Provide the [X, Y] coordinate of the cell's center where the given text is located.  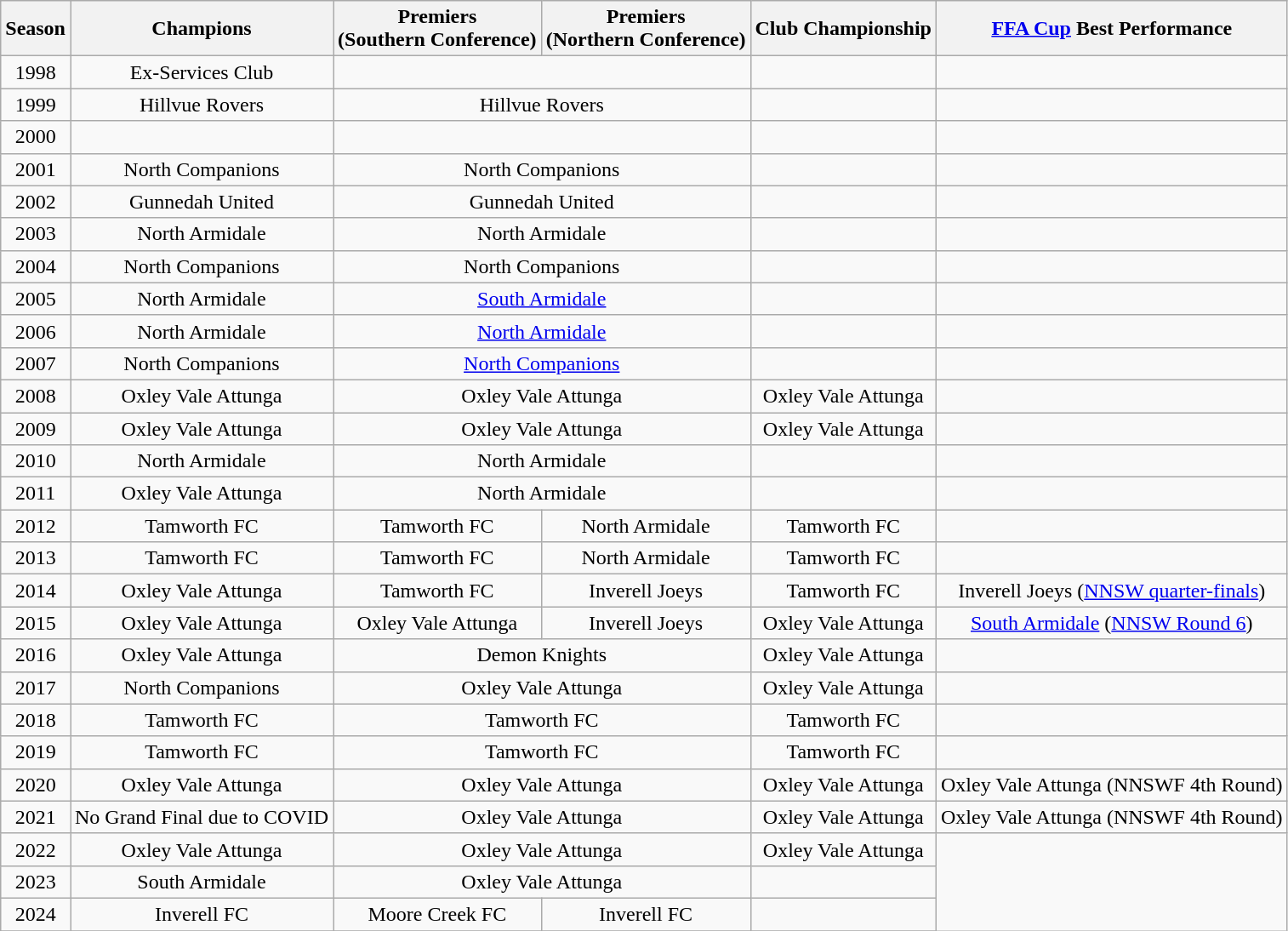
2015 [36, 623]
2001 [36, 169]
Inverell Joeys (NNSW quarter-finals) [1113, 591]
2014 [36, 591]
2023 [36, 882]
1998 [36, 72]
2022 [36, 849]
2010 [36, 461]
2024 [36, 914]
1999 [36, 105]
South Armidale (NNSW Round 6) [1113, 623]
Premiers(Southern Conference) [437, 29]
2018 [36, 720]
No Grand Final due to COVID [201, 817]
2008 [36, 396]
2006 [36, 331]
2003 [36, 234]
2021 [36, 817]
Moore Creek FC [437, 914]
2000 [36, 137]
Season [36, 29]
2002 [36, 202]
2017 [36, 688]
2020 [36, 785]
2019 [36, 752]
2004 [36, 266]
Premiers(Northern Conference) [646, 29]
Ex-Services Club [201, 72]
2012 [36, 526]
2009 [36, 428]
2005 [36, 299]
2016 [36, 655]
Champions [201, 29]
FFA Cup Best Performance [1113, 29]
2013 [36, 558]
2011 [36, 494]
2007 [36, 363]
Club Championship [844, 29]
Demon Knights [542, 655]
